From the cell containing the given text, extract its center point as [x, y] coordinate. 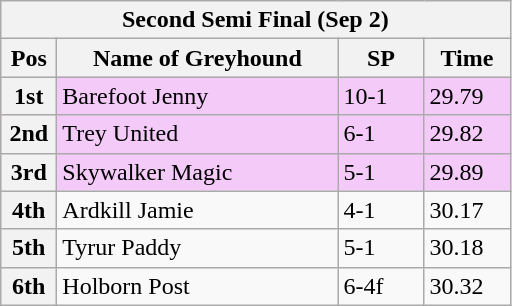
6-4f [381, 286]
Pos [29, 58]
6th [29, 286]
29.79 [467, 96]
10-1 [381, 96]
4-1 [381, 210]
Tyrur Paddy [198, 248]
30.18 [467, 248]
Skywalker Magic [198, 172]
29.82 [467, 134]
Second Semi Final (Sep 2) [256, 20]
1st [29, 96]
5th [29, 248]
3rd [29, 172]
Trey United [198, 134]
29.89 [467, 172]
SP [381, 58]
Ardkill Jamie [198, 210]
30.17 [467, 210]
2nd [29, 134]
Holborn Post [198, 286]
30.32 [467, 286]
6-1 [381, 134]
Name of Greyhound [198, 58]
Time [467, 58]
4th [29, 210]
Barefoot Jenny [198, 96]
